For the text-containing cell, return its midpoint in [X, Y] coordinate format. 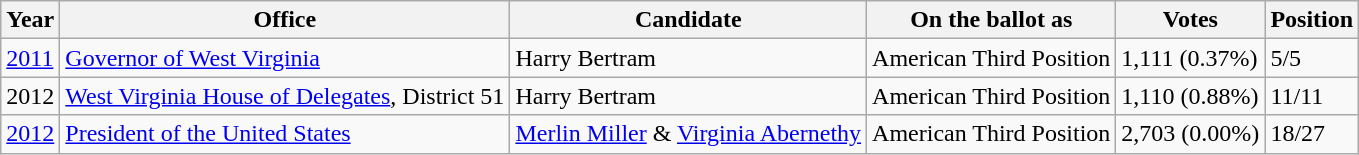
2011 [30, 58]
Votes [1190, 20]
West Virginia House of Delegates, District 51 [285, 96]
President of the United States [285, 134]
Year [30, 20]
Candidate [688, 20]
2,703 (0.00%) [1190, 134]
1,111 (0.37%) [1190, 58]
Merlin Miller & Virginia Abernethy [688, 134]
5/5 [1312, 58]
11/11 [1312, 96]
On the ballot as [992, 20]
Position [1312, 20]
18/27 [1312, 134]
Governor of West Virginia [285, 58]
1,110 (0.88%) [1190, 96]
Office [285, 20]
